Scan for the cell matching the given text and deliver its [X, Y] coordinate at center. 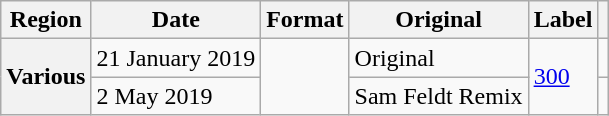
300 [563, 77]
Various [46, 77]
Label [563, 20]
Region [46, 20]
Sam Feldt Remix [438, 96]
2 May 2019 [176, 96]
Date [176, 20]
21 January 2019 [176, 58]
Format [305, 20]
